Determine the (X, Y) coordinate at the center of the cell enclosing the given text.  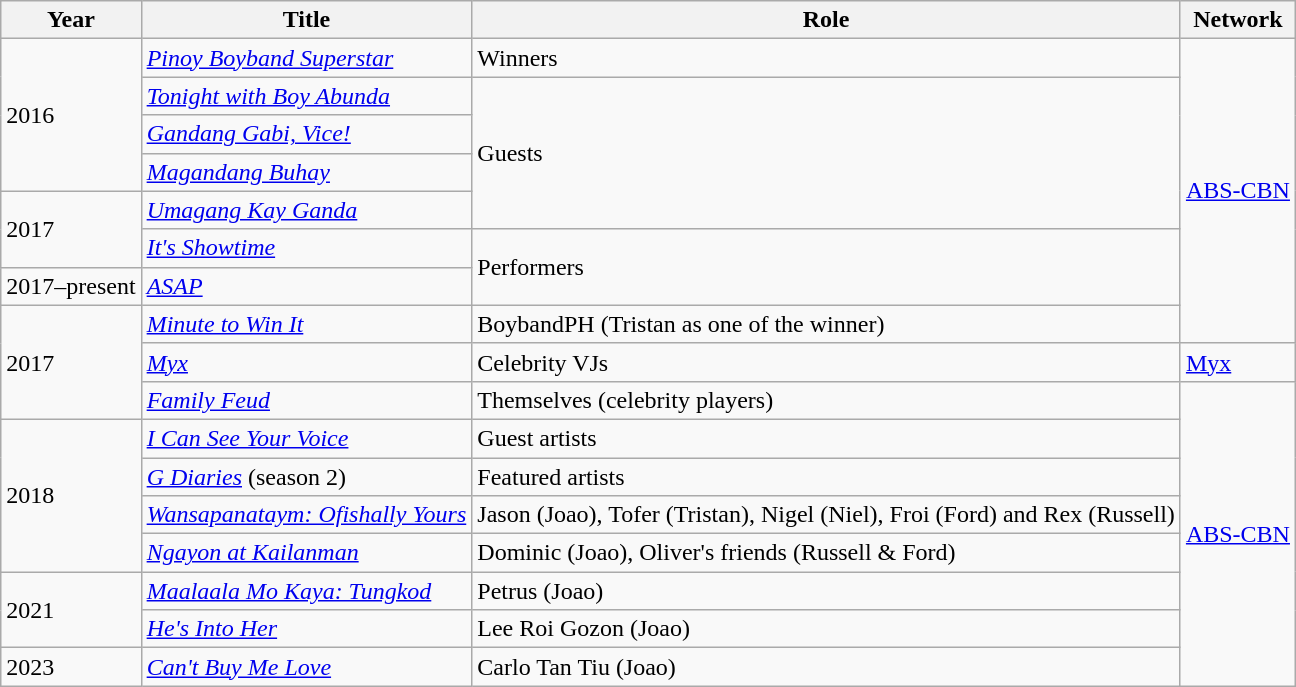
Gandang Gabi, Vice! (306, 134)
Guests (826, 153)
Network (1238, 20)
2016 (71, 115)
Wansapanataym: Ofishally Yours (306, 515)
Dominic (Joao), Oliver's friends (Russell & Ford) (826, 553)
Family Feud (306, 400)
Magandang Buhay (306, 172)
Pinoy Boyband Superstar (306, 58)
Role (826, 20)
Featured artists (826, 477)
Title (306, 20)
Performers (826, 267)
Carlo Tan Tiu (Joao) (826, 667)
Celebrity VJs (826, 362)
G Diaries (season 2) (306, 477)
Year (71, 20)
Maalaala Mo Kaya: Tungkod (306, 591)
Ngayon at Kailanman (306, 553)
Themselves (celebrity players) (826, 400)
2017–present (71, 286)
2021 (71, 610)
It's Showtime (306, 248)
Umagang Kay Ganda (306, 210)
Tonight with Boy Abunda (306, 96)
Guest artists (826, 438)
Winners (826, 58)
Minute to Win It (306, 324)
Lee Roi Gozon (Joao) (826, 629)
He's Into Her (306, 629)
BoybandPH (Tristan as one of the winner) (826, 324)
2018 (71, 495)
Jason (Joao), Tofer (Tristan), Nigel (Niel), Froi (Ford) and Rex (Russell) (826, 515)
Petrus (Joao) (826, 591)
I Can See Your Voice (306, 438)
2023 (71, 667)
ASAP (306, 286)
Can't Buy Me Love (306, 667)
